Extract the [x, y] coordinate from the center of the cell holding the provided text.  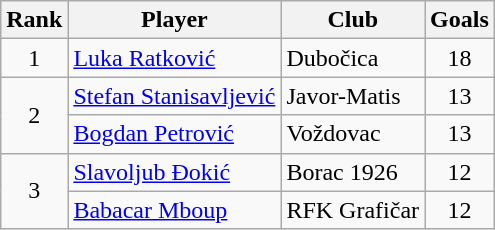
RFK Grafičar [353, 210]
Babacar Mboup [174, 210]
Dubočica [353, 58]
Borac 1926 [353, 172]
Club [353, 20]
Voždovac [353, 134]
Bogdan Petrović [174, 134]
1 [34, 58]
Luka Ratković [174, 58]
3 [34, 191]
Rank [34, 20]
Player [174, 20]
Javor-Matis [353, 96]
Stefan Stanisavljević [174, 96]
Slavoljub Đokić [174, 172]
2 [34, 115]
18 [460, 58]
Goals [460, 20]
